Output the (x, y) coordinate of the center of the cell containing the given text.  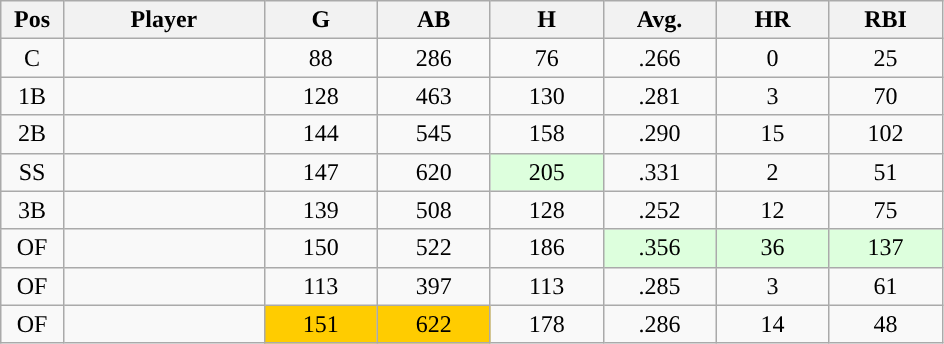
508 (434, 210)
620 (434, 172)
14 (772, 324)
397 (434, 286)
139 (320, 210)
102 (886, 134)
.266 (660, 58)
205 (546, 172)
SS (32, 172)
178 (546, 324)
15 (772, 134)
.281 (660, 96)
158 (546, 134)
.331 (660, 172)
286 (434, 58)
G (320, 20)
522 (434, 248)
25 (886, 58)
75 (886, 210)
.252 (660, 210)
130 (546, 96)
C (32, 58)
2 (772, 172)
.356 (660, 248)
151 (320, 324)
137 (886, 248)
0 (772, 58)
76 (546, 58)
51 (886, 172)
.290 (660, 134)
HR (772, 20)
622 (434, 324)
Player (164, 20)
AB (434, 20)
463 (434, 96)
144 (320, 134)
70 (886, 96)
3B (32, 210)
150 (320, 248)
Pos (32, 20)
48 (886, 324)
186 (546, 248)
36 (772, 248)
147 (320, 172)
12 (772, 210)
.286 (660, 324)
Avg. (660, 20)
H (546, 20)
61 (886, 286)
2B (32, 134)
1B (32, 96)
88 (320, 58)
RBI (886, 20)
545 (434, 134)
.285 (660, 286)
